Detect which cell encompasses the target text, then output its (x, y) center coordinate. 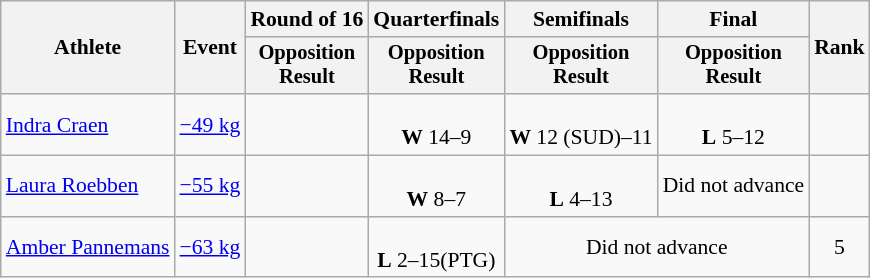
W 14–9 (436, 124)
Semifinals (580, 19)
W 8–7 (436, 186)
Final (734, 19)
−49 kg (210, 124)
5 (840, 248)
L 2–15(PTG) (436, 248)
L 4–13 (580, 186)
Event (210, 48)
Athlete (88, 48)
−63 kg (210, 248)
Round of 16 (306, 19)
Laura Roebben (88, 186)
−55 kg (210, 186)
Indra Craen (88, 124)
Quarterfinals (436, 19)
Amber Pannemans (88, 248)
L 5–12 (734, 124)
Rank (840, 48)
W 12 (SUD)–11 (580, 124)
